Output the (x, y) coordinate of the center of the cell containing the given text.  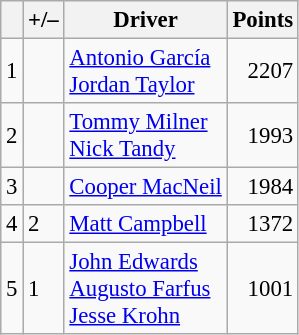
5 (12, 289)
4 (12, 224)
1993 (262, 136)
John Edwards Augusto Farfus Jesse Krohn (146, 289)
Antonio García Jordan Taylor (146, 72)
+/– (44, 20)
1372 (262, 224)
Points (262, 20)
1001 (262, 289)
Tommy Milner Nick Tandy (146, 136)
Matt Campbell (146, 224)
1984 (262, 187)
Cooper MacNeil (146, 187)
2207 (262, 72)
Driver (146, 20)
3 (12, 187)
